For the text-containing cell, return its midpoint in [x, y] coordinate format. 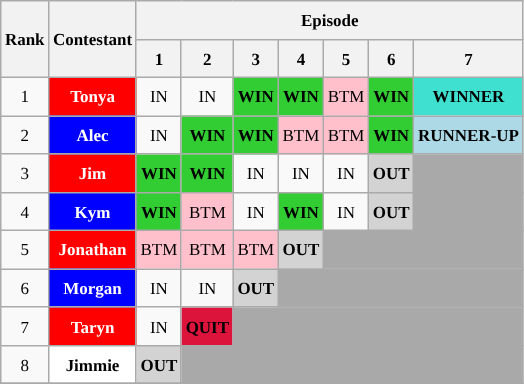
QUIT [207, 326]
RUNNER-UP [468, 135]
WINNER [468, 97]
Jimmie [93, 365]
Tonya [93, 97]
Episode [330, 20]
Rank [25, 40]
Kym [93, 212]
Taryn [93, 326]
8 [25, 365]
Alec [93, 135]
Jonathan [93, 250]
Jim [93, 173]
Morgan [93, 288]
Contestant [93, 40]
